Extract the (x, y) coordinate from the center of the cell holding the provided text.  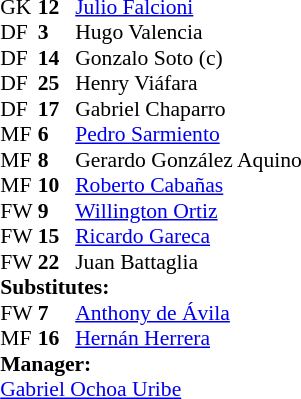
10 (57, 185)
15 (57, 237)
16 (57, 339)
25 (57, 83)
22 (57, 262)
9 (57, 211)
7 (57, 313)
6 (57, 135)
8 (57, 160)
14 (57, 58)
17 (57, 109)
3 (57, 33)
